From the cell containing the given text, extract its center point as (x, y) coordinate. 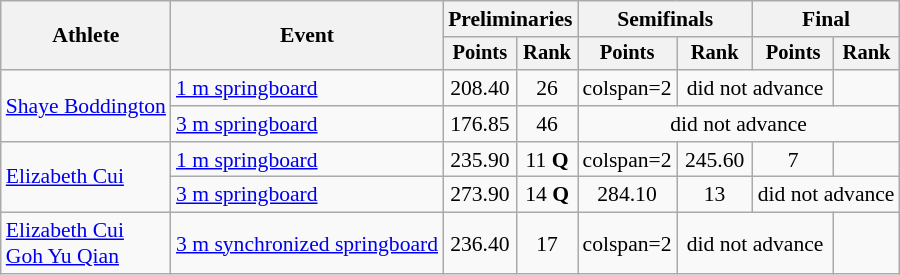
Preliminaries (510, 19)
Event (307, 36)
236.40 (480, 244)
208.40 (480, 88)
13 (715, 195)
26 (548, 88)
Elizabeth CuiGoh Yu Qian (86, 244)
235.90 (480, 160)
17 (548, 244)
273.90 (480, 195)
7 (794, 160)
Athlete (86, 36)
176.85 (480, 124)
11 Q (548, 160)
14 Q (548, 195)
284.10 (628, 195)
Shaye Boddington (86, 106)
245.60 (715, 160)
Semifinals (666, 19)
46 (548, 124)
Final (826, 19)
3 m synchronized springboard (307, 244)
Elizabeth Cui (86, 178)
